Return the [X, Y] coordinate for the center point of the cell that contains the specified text.  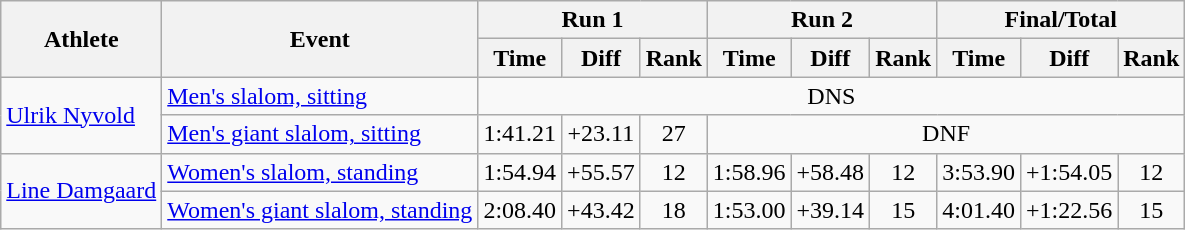
Run 2 [822, 20]
+1:54.05 [1068, 172]
1:53.00 [749, 210]
+23.11 [602, 134]
1:41.21 [520, 134]
Women's slalom, standing [320, 172]
4:01.40 [979, 210]
Line Damgaard [82, 191]
1:58.96 [749, 172]
+43.42 [602, 210]
Event [320, 39]
Run 1 [592, 20]
+58.48 [830, 172]
3:53.90 [979, 172]
Men's slalom, sitting [320, 96]
DNS [832, 96]
Final/Total [1061, 20]
Athlete [82, 39]
27 [674, 134]
Ulrik Nyvold [82, 115]
1:54.94 [520, 172]
2:08.40 [520, 210]
+39.14 [830, 210]
+55.57 [602, 172]
18 [674, 210]
+1:22.56 [1068, 210]
Men's giant slalom, sitting [320, 134]
DNF [946, 134]
Women's giant slalom, standing [320, 210]
